Locate the cell with the specified text and output its [x, y] center coordinate. 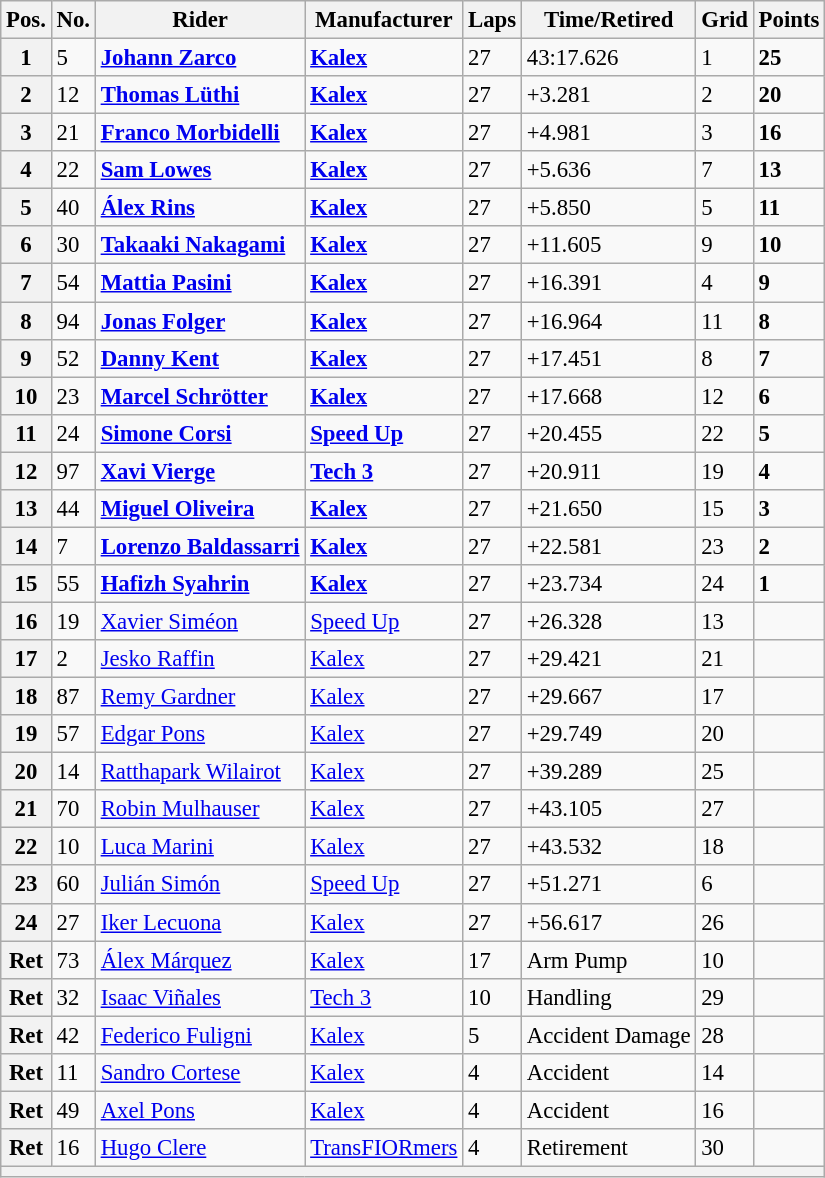
+16.964 [608, 321]
Grid [724, 20]
+4.981 [608, 133]
32 [73, 997]
Hugo Clere [200, 1148]
+16.391 [608, 283]
97 [73, 471]
Hafizh Syahrin [200, 584]
43:17.626 [608, 58]
Iker Lecuona [200, 922]
Federico Fuligni [200, 1035]
+5.636 [608, 170]
29 [724, 997]
Simone Corsi [200, 433]
Edgar Pons [200, 734]
Luca Marini [200, 847]
Arm Pump [608, 960]
+56.617 [608, 922]
Jesko Raffin [200, 659]
Miguel Oliveira [200, 509]
Lorenzo Baldassarri [200, 546]
Álex Márquez [200, 960]
+29.421 [608, 659]
73 [73, 960]
+23.734 [608, 584]
55 [73, 584]
Julián Simón [200, 885]
+22.581 [608, 546]
Isaac Viñales [200, 997]
Accident Damage [608, 1035]
40 [73, 208]
Pos. [26, 20]
Álex Rins [200, 208]
Sandro Cortese [200, 1073]
94 [73, 321]
+21.650 [608, 509]
Thomas Lüthi [200, 95]
Retirement [608, 1148]
+5.850 [608, 208]
57 [73, 734]
Time/Retired [608, 20]
Points [788, 20]
+17.451 [608, 358]
49 [73, 1110]
Remy Gardner [200, 697]
+43.105 [608, 809]
Xavi Vierge [200, 471]
87 [73, 697]
28 [724, 1035]
+29.667 [608, 697]
+3.281 [608, 95]
+43.532 [608, 847]
Xavier Siméon [200, 621]
Takaaki Nakagami [200, 245]
Marcel Schrötter [200, 396]
54 [73, 283]
Jonas Folger [200, 321]
26 [724, 922]
44 [73, 509]
Franco Morbidelli [200, 133]
42 [73, 1035]
+11.605 [608, 245]
Manufacturer [384, 20]
No. [73, 20]
Handling [608, 997]
Robin Mulhauser [200, 809]
TransFIORmers [384, 1148]
Danny Kent [200, 358]
+17.668 [608, 396]
70 [73, 809]
+20.455 [608, 433]
Axel Pons [200, 1110]
Rider [200, 20]
Sam Lowes [200, 170]
52 [73, 358]
+51.271 [608, 885]
60 [73, 885]
+29.749 [608, 734]
Mattia Pasini [200, 283]
+39.289 [608, 772]
Laps [492, 20]
+26.328 [608, 621]
Johann Zarco [200, 58]
+20.911 [608, 471]
Ratthapark Wilairot [200, 772]
